Return the [x, y] coordinate for the center point of the cell that contains the specified text.  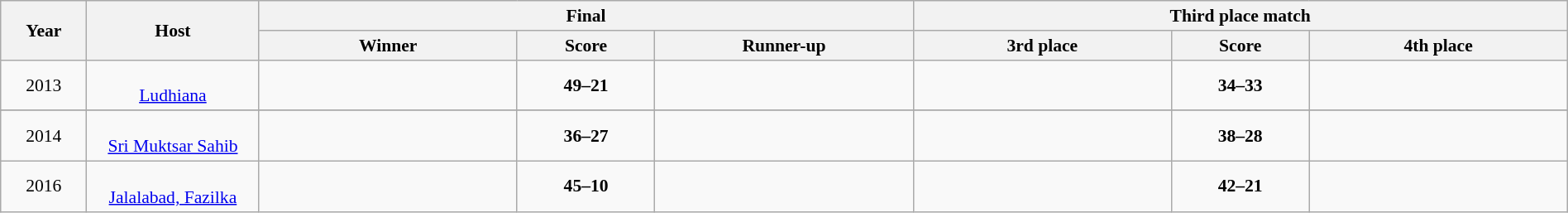
Third place match [1241, 16]
Host [173, 30]
38–28 [1241, 136]
3rd place [1042, 46]
34–33 [1241, 85]
36–27 [586, 136]
49–21 [586, 85]
Year [44, 30]
Runner-up [784, 46]
4th place [1438, 46]
Ludhiana [173, 85]
42–21 [1241, 187]
Jalalabad, Fazilka [173, 187]
45–10 [586, 187]
2016 [44, 187]
Winner [388, 46]
2014 [44, 136]
Sri Muktsar Sahib [173, 136]
Final [586, 16]
2013 [44, 85]
